Pinpoint the cell where the given text exists, returning its (x, y) midpoint coordinate. 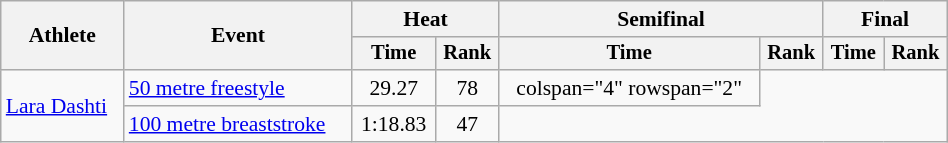
100 metre breaststroke (238, 124)
Athlete (62, 36)
Final (885, 19)
colspan="4" rowspan="2" (629, 88)
Semifinal (661, 19)
1:18.83 (394, 124)
Heat (426, 19)
29.27 (394, 88)
Event (238, 36)
47 (467, 124)
78 (467, 88)
50 metre freestyle (238, 88)
Lara Dashti (62, 106)
